Find where the given text appears and provide that cell's center as (X, Y) coordinate. 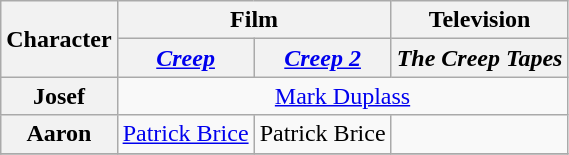
Mark Duplass (342, 96)
The Creep Tapes (480, 58)
Creep 2 (322, 58)
Aaron (59, 134)
Film (254, 20)
Josef (59, 96)
Television (480, 20)
Character (59, 39)
Creep (186, 58)
